Find where the given text appears and provide that cell's center as [X, Y] coordinate. 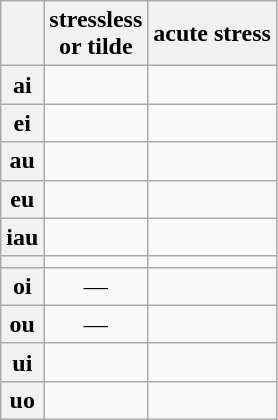
ai [22, 85]
ou [22, 324]
oi [22, 286]
stresslessor tilde [96, 34]
acute stress [212, 34]
ui [22, 362]
iau [22, 237]
ei [22, 123]
uo [22, 400]
eu [22, 199]
au [22, 161]
